Return the (X, Y) coordinate for the center point of the cell that contains the specified text.  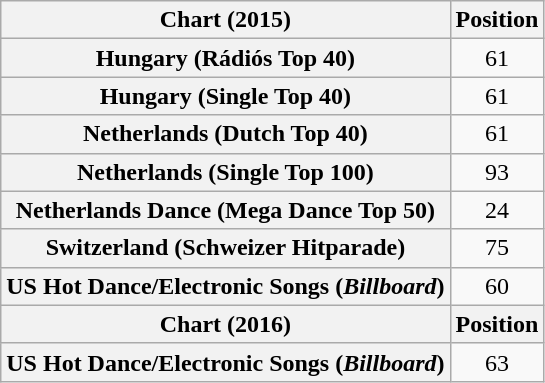
Hungary (Rádiós Top 40) (226, 58)
75 (497, 248)
93 (497, 172)
Netherlands (Single Top 100) (226, 172)
Chart (2016) (226, 324)
Switzerland (Schweizer Hitparade) (226, 248)
60 (497, 286)
Netherlands Dance (Mega Dance Top 50) (226, 210)
63 (497, 362)
Netherlands (Dutch Top 40) (226, 134)
24 (497, 210)
Chart (2015) (226, 20)
Hungary (Single Top 40) (226, 96)
